Extract the (X, Y) coordinate from the center of the cell holding the provided text.  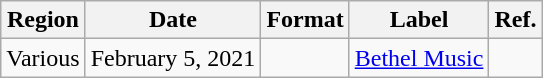
Bethel Music (419, 58)
February 5, 2021 (173, 58)
Various (43, 58)
Region (43, 20)
Date (173, 20)
Format (305, 20)
Label (419, 20)
Ref. (516, 20)
